Locate the cell with the specified text and output its (x, y) center coordinate. 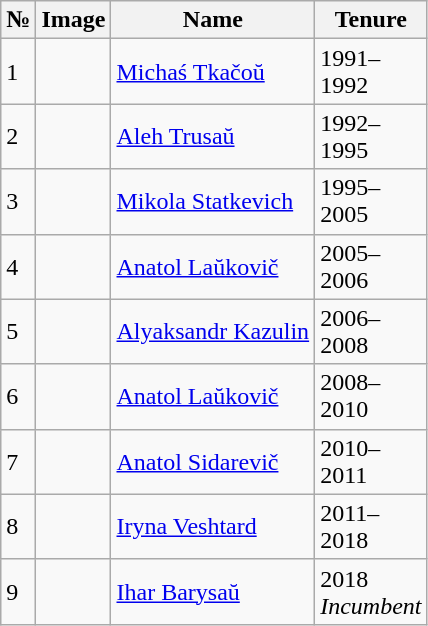
1 (18, 72)
Ihar Barysaŭ (213, 592)
1992–1995 (371, 136)
Name (213, 20)
Alyaksandr Kazulin (213, 332)
1991–1992 (371, 72)
Michaś Tkačoŭ (213, 72)
4 (18, 266)
№ (18, 20)
2010–2011 (371, 462)
5 (18, 332)
9 (18, 592)
Tenure (371, 20)
Iryna Veshtard (213, 526)
Aleh Trusaŭ (213, 136)
2018Incumbent (371, 592)
1995–2005 (371, 202)
Image (74, 20)
2005–2006 (371, 266)
2011–2018 (371, 526)
2006–2008 (371, 332)
Mikola Statkevich (213, 202)
6 (18, 396)
2008–2010 (371, 396)
7 (18, 462)
Anatol Sidarevič (213, 462)
2 (18, 136)
3 (18, 202)
8 (18, 526)
